From the cell containing the given text, extract its center point as [X, Y] coordinate. 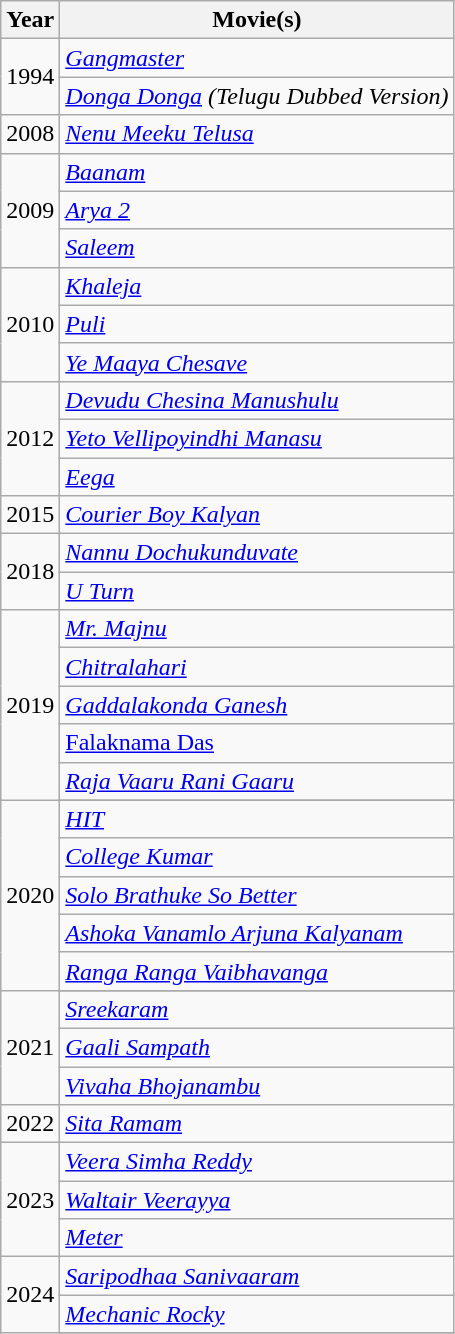
2015 [30, 515]
Falaknama Das [257, 743]
2021 [30, 1047]
College Kumar [257, 857]
Donga Donga (Telugu Dubbed Version) [257, 96]
Nannu Dochukunduvate [257, 553]
Eega [257, 477]
1994 [30, 77]
2020 [30, 895]
Ye Maaya Chesave [257, 362]
2010 [30, 324]
Raja Vaaru Rani Gaaru [257, 781]
Saleem [257, 248]
Baanam [257, 172]
2019 [30, 705]
Puli [257, 324]
Yeto Vellipoyindhi Manasu [257, 438]
Ashoka Vanamlo Arjuna Kalyanam [257, 933]
Meter [257, 1238]
2024 [30, 1295]
Chitralahari [257, 667]
Sreekaram [257, 1009]
Solo Brathuke So Better [257, 895]
Courier Boy Kalyan [257, 515]
Year [30, 20]
Veera Simha Reddy [257, 1162]
Khaleja [257, 286]
Sita Ramam [257, 1124]
Vivaha Bhojanambu [257, 1085]
Gaddalakonda Ganesh [257, 705]
Nenu Meeku Telusa [257, 134]
Ranga Ranga Vaibhavanga [257, 971]
HIT [257, 819]
Arya 2 [257, 210]
Saripodhaa Sanivaaram [257, 1276]
Mechanic Rocky [257, 1314]
Devudu Chesina Manushulu [257, 400]
2022 [30, 1124]
Gaali Sampath [257, 1047]
2023 [30, 1200]
Mr. Majnu [257, 629]
Movie(s) [257, 20]
2009 [30, 210]
2008 [30, 134]
U Turn [257, 591]
Gangmaster [257, 58]
2018 [30, 572]
2012 [30, 438]
Waltair Veerayya [257, 1200]
